Search for the cell housing the specified text and yield its (X, Y) center coordinate. 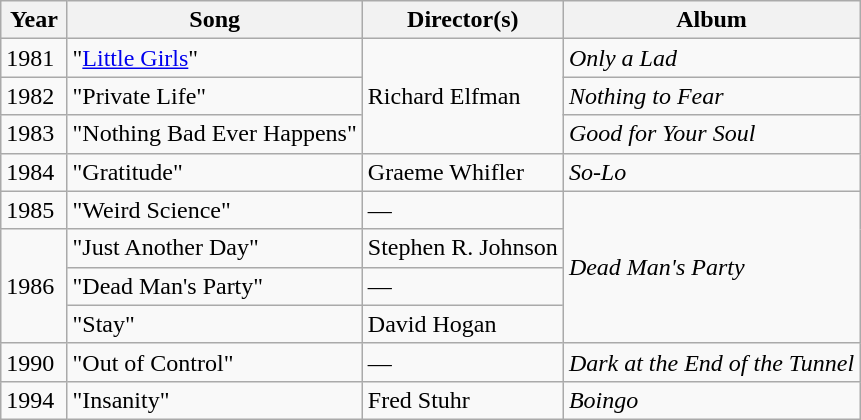
"Little Girls" (214, 58)
Album (711, 20)
1986 (34, 286)
"Weird Science" (214, 210)
1981 (34, 58)
Fred Stuhr (462, 400)
"Gratitude" (214, 172)
"Out of Control" (214, 362)
Song (214, 20)
So-Lo (711, 172)
Stephen R. Johnson (462, 248)
Only a Lad (711, 58)
1990 (34, 362)
"Stay" (214, 324)
"Just Another Day" (214, 248)
"Dead Man's Party" (214, 286)
Graeme Whifler (462, 172)
"Insanity" (214, 400)
1994 (34, 400)
Richard Elfman (462, 96)
1983 (34, 134)
Dark at the End of the Tunnel (711, 362)
Dead Man's Party (711, 267)
1984 (34, 172)
Nothing to Fear (711, 96)
Year (34, 20)
1985 (34, 210)
Good for Your Soul (711, 134)
"Private Life" (214, 96)
1982 (34, 96)
"Nothing Bad Ever Happens" (214, 134)
Director(s) (462, 20)
Boingo (711, 400)
David Hogan (462, 324)
